Return the (X, Y) coordinate for the center point of the cell that contains the specified text.  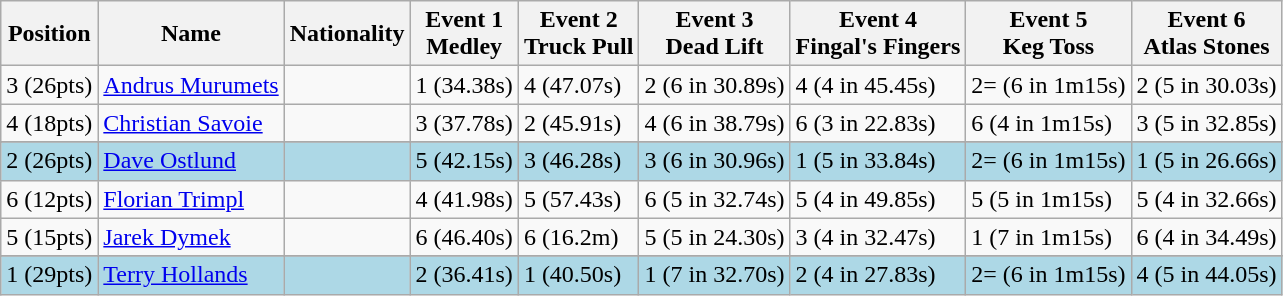
Andrus Murumets (191, 85)
2 (6 in 30.89s) (714, 85)
Dave Ostlund (191, 161)
6 (16.2m) (578, 237)
2 (4 in 27.83s) (878, 275)
3 (46.28s) (578, 161)
6 (5 in 32.74s) (714, 199)
4 (6 in 38.79s) (714, 123)
Name (191, 34)
6 (12pts) (50, 199)
3 (26pts) (50, 85)
6 (4 in 1m15s) (1048, 123)
2 (45.91s) (578, 123)
Florian Trimpl (191, 199)
6 (4 in 34.49s) (1206, 237)
Event 5Keg Toss (1048, 34)
5 (15pts) (50, 237)
Event 3Dead Lift (714, 34)
1 (7 in 1m15s) (1048, 237)
2 (5 in 30.03s) (1206, 85)
5 (5 in 1m15s) (1048, 199)
3 (37.78s) (464, 123)
Event 4Fingal's Fingers (878, 34)
Christian Savoie (191, 123)
5 (4 in 49.85s) (878, 199)
5 (5 in 24.30s) (714, 237)
4 (41.98s) (464, 199)
4 (4 in 45.45s) (878, 85)
5 (57.43s) (578, 199)
3 (4 in 32.47s) (878, 237)
2 (26pts) (50, 161)
6 (3 in 22.83s) (878, 123)
6 (46.40s) (464, 237)
Terry Hollands (191, 275)
3 (5 in 32.85s) (1206, 123)
1 (5 in 33.84s) (878, 161)
1 (40.50s) (578, 275)
1 (34.38s) (464, 85)
1 (29pts) (50, 275)
4 (47.07s) (578, 85)
Event 2Truck Pull (578, 34)
2 (36.41s) (464, 275)
Event 1Medley (464, 34)
5 (42.15s) (464, 161)
1 (5 in 26.66s) (1206, 161)
Position (50, 34)
3 (6 in 30.96s) (714, 161)
5 (4 in 32.66s) (1206, 199)
Event 6Atlas Stones (1206, 34)
1 (7 in 32.70s) (714, 275)
Jarek Dymek (191, 237)
4 (18pts) (50, 123)
4 (5 in 44.05s) (1206, 275)
Nationality (347, 34)
